Scan for the cell matching the given text and deliver its (X, Y) coordinate at center. 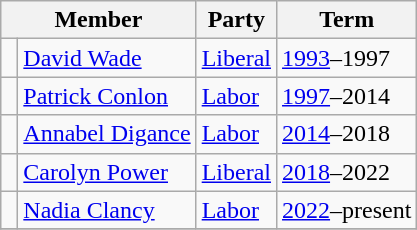
1997–2014 (347, 96)
David Wade (107, 58)
Term (347, 20)
Party (236, 20)
1993–1997 (347, 58)
Annabel Digance (107, 134)
2014–2018 (347, 134)
2022–present (347, 210)
Nadia Clancy (107, 210)
Member (98, 20)
Patrick Conlon (107, 96)
Carolyn Power (107, 172)
2018–2022 (347, 172)
